Capture the cell that displays the provided text and extract its (X, Y) central coordinate. 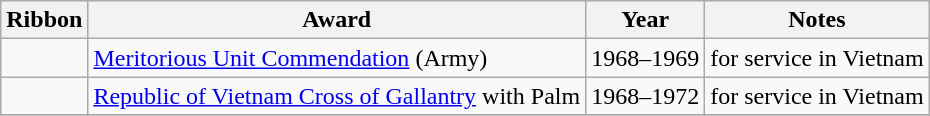
Republic of Vietnam Cross of Gallantry with Palm (337, 96)
Year (646, 20)
1968–1972 (646, 96)
Ribbon (44, 20)
Notes (817, 20)
Meritorious Unit Commendation (Army) (337, 58)
Award (337, 20)
1968–1969 (646, 58)
